Locate the cell with the specified text and output its [x, y] center coordinate. 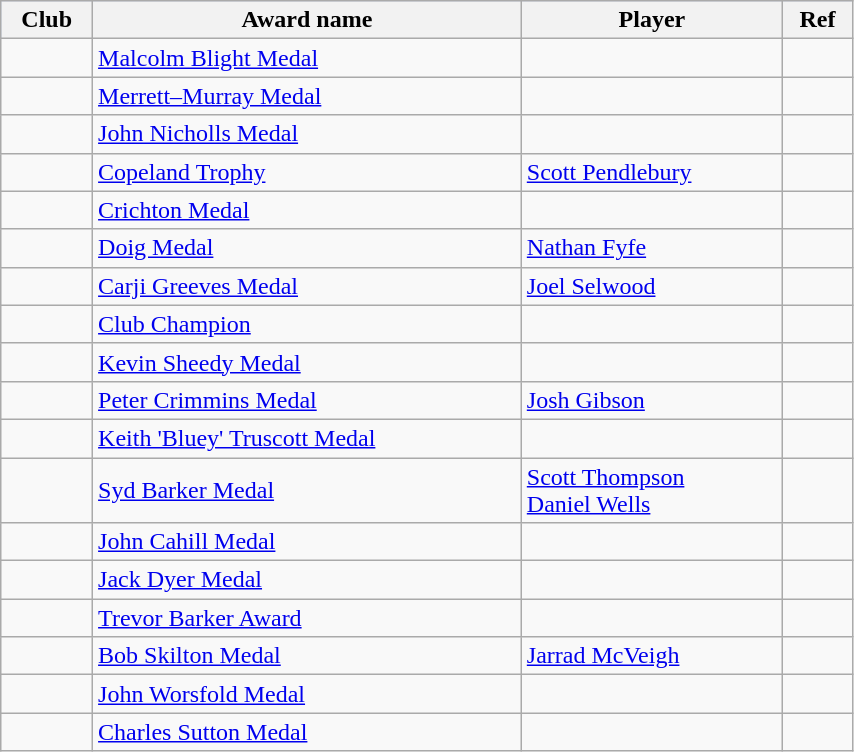
Charles Sutton Medal [308, 732]
Peter Crimmins Medal [308, 400]
Player [652, 20]
John Worsfold Medal [308, 694]
Josh Gibson [652, 400]
John Cahill Medal [308, 542]
Scott Pendlebury [652, 172]
Carji Greeves Medal [308, 286]
Ref [817, 20]
Bob Skilton Medal [308, 656]
Jack Dyer Medal [308, 580]
Copeland Trophy [308, 172]
John Nicholls Medal [308, 134]
Syd Barker Medal [308, 490]
Award name [308, 20]
Crichton Medal [308, 210]
Doig Medal [308, 248]
Jarrad McVeigh [652, 656]
Club Champion [308, 324]
Malcolm Blight Medal [308, 58]
Nathan Fyfe [652, 248]
Keith 'Bluey' Truscott Medal [308, 438]
Trevor Barker Award [308, 618]
Club [47, 20]
Joel Selwood [652, 286]
Kevin Sheedy Medal [308, 362]
Scott Thompson Daniel Wells [652, 490]
Merrett–Murray Medal [308, 96]
